Locate the cell with the specified text and output its [X, Y] center coordinate. 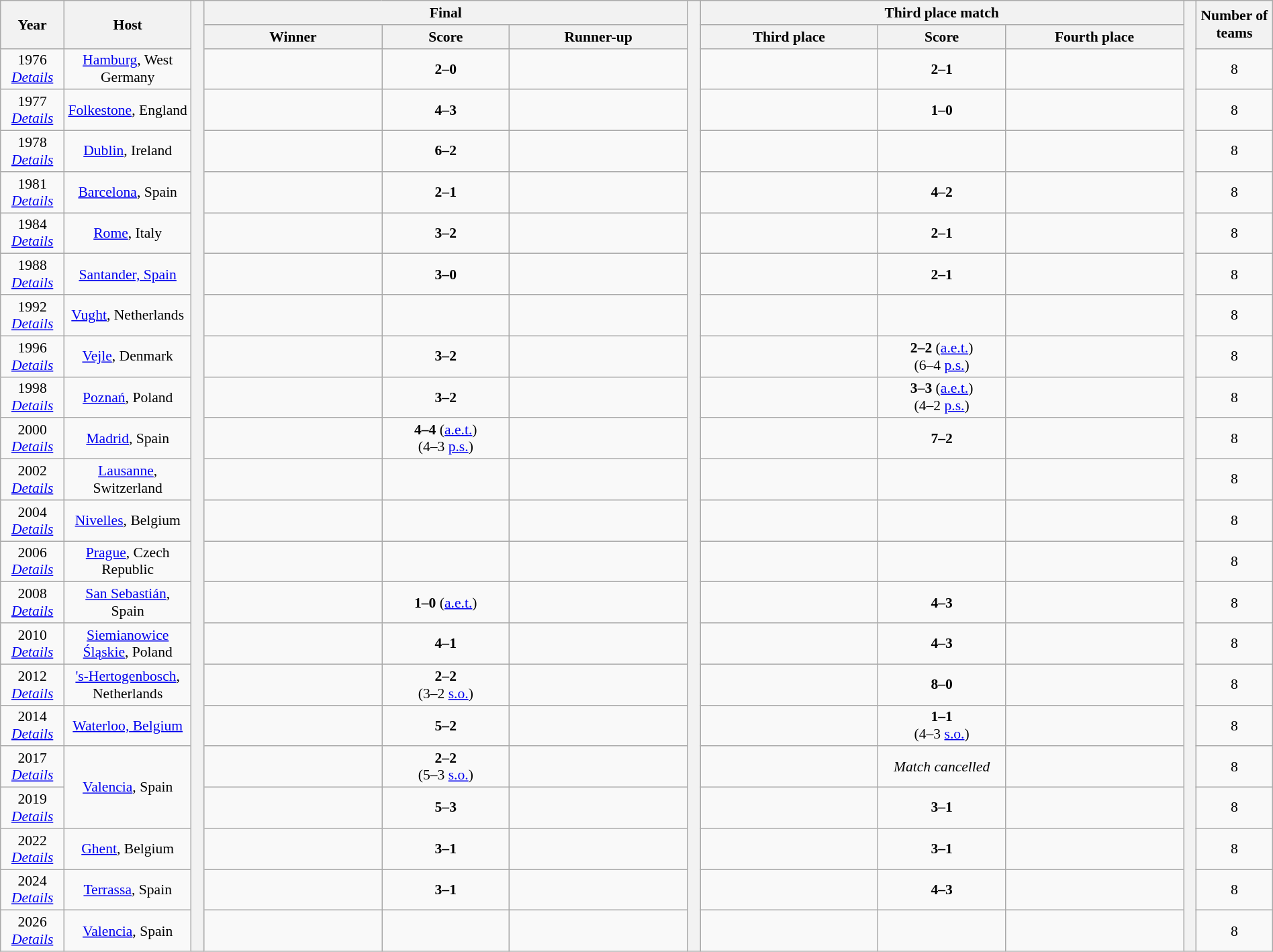
1976Details [32, 68]
Dublin, Ireland [128, 152]
Third place [790, 37]
4–1 [446, 643]
2008Details [32, 603]
Fourth place [1094, 37]
Madrid, Spain [128, 439]
Third place match [942, 13]
2–0 [446, 68]
2–2(3–2 s.o.) [446, 685]
1981Details [32, 192]
2014Details [32, 725]
Terrassa, Spain [128, 890]
2004Details [32, 521]
1–1(4–3 s.o.) [941, 725]
1–0 [941, 110]
2010Details [32, 643]
1984Details [32, 234]
Host [128, 24]
Siemianowice Śląskie, Poland [128, 643]
1988Details [32, 274]
1996Details [32, 356]
2–2 (a.e.t.)(6–4 p.s.) [941, 356]
Prague, Czech Republic [128, 561]
2006Details [32, 561]
Nivelles, Belgium [128, 521]
2024Details [32, 890]
Final [446, 13]
Hamburg, West Germany [128, 68]
Runner-up [599, 37]
Vught, Netherlands [128, 316]
2002Details [32, 479]
1992Details [32, 316]
7–2 [941, 439]
1977Details [32, 110]
6–2 [446, 152]
5–2 [446, 725]
4–4 (a.e.t.)(4–3 p.s.) [446, 439]
Rome, Italy [128, 234]
8–0 [941, 685]
Match cancelled [941, 767]
2022Details [32, 849]
Year [32, 24]
2026Details [32, 931]
Poznań, Poland [128, 397]
Lausanne, Switzerland [128, 479]
2000Details [32, 439]
Barcelona, Spain [128, 192]
3–0 [446, 274]
Waterloo, Belgium [128, 725]
Ghent, Belgium [128, 849]
's-Hertogenbosch, Netherlands [128, 685]
3–3 (a.e.t.)(4–2 p.s.) [941, 397]
2012Details [32, 685]
1–0 (a.e.t.) [446, 603]
5–3 [446, 808]
2019Details [32, 808]
Santander, Spain [128, 274]
Number of teams [1234, 24]
1998Details [32, 397]
4–2 [941, 192]
Folkestone, England [128, 110]
Winner [293, 37]
San Sebastián, Spain [128, 603]
2–2(5–3 s.o.) [446, 767]
1978Details [32, 152]
Vejle, Denmark [128, 356]
2017Details [32, 767]
